Capture the cell that displays the provided text and extract its (X, Y) central coordinate. 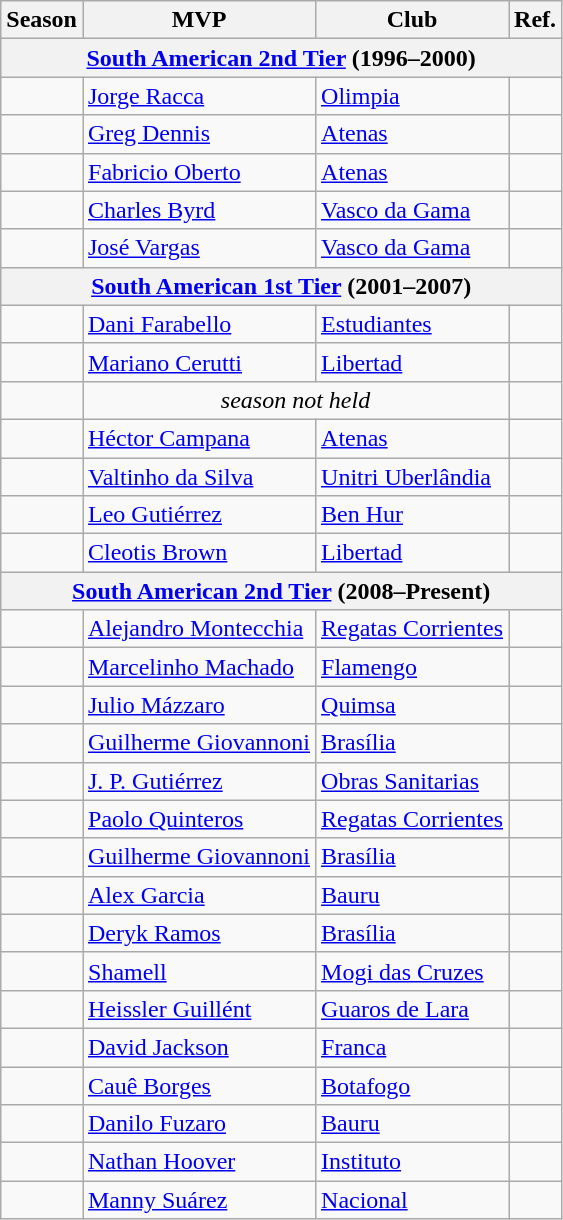
MVP (198, 20)
David Jackson (198, 1047)
Estudiantes (412, 324)
Mariano Cerutti (198, 362)
J. P. Gutiérrez (198, 781)
Season (42, 20)
Paolo Quinteros (198, 819)
Héctor Campana (198, 438)
Mogi das Cruzes (412, 971)
South American 1st Tier (2001–2007) (282, 286)
Botafogo (412, 1085)
Jorge Racca (198, 96)
Heissler Guillént (198, 1009)
Julio Mázzaro (198, 705)
Danilo Fuzaro (198, 1124)
Marcelinho Machado (198, 667)
Obras Sanitarias (412, 781)
Cauê Borges (198, 1085)
Charles Byrd (198, 210)
Unitri Uberlândia (412, 477)
Fabricio Oberto (198, 172)
Shamell (198, 971)
Valtinho da Silva (198, 477)
Nathan Hoover (198, 1162)
Manny Suárez (198, 1200)
season not held (295, 400)
Ref. (536, 20)
South American 2nd Tier (1996–2000) (282, 58)
Instituto (412, 1162)
Flamengo (412, 667)
Guaros de Lara (412, 1009)
South American 2nd Tier (2008–Present) (282, 591)
Ben Hur (412, 515)
Greg Dennis (198, 134)
Club (412, 20)
Quimsa (412, 705)
Alex Garcia (198, 895)
Deryk Ramos (198, 933)
Dani Farabello (198, 324)
Alejandro Montecchia (198, 629)
Leo Gutiérrez (198, 515)
Cleotis Brown (198, 553)
José Vargas (198, 248)
Nacional (412, 1200)
Franca (412, 1047)
Olimpia (412, 96)
